Capture the cell that displays the provided text and extract its [x, y] central coordinate. 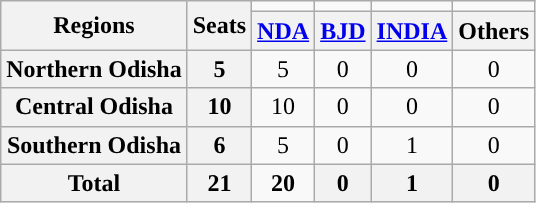
Others [494, 31]
20 [284, 183]
Central Odisha [94, 107]
Northern Odisha [94, 69]
BJD [343, 31]
NDA [284, 31]
6 [219, 145]
Regions [94, 26]
INDIA [412, 31]
21 [219, 183]
Southern Odisha [94, 145]
Total [94, 183]
Seats [219, 26]
